Provide the (x, y) coordinate of the cell's center where the given text is located.  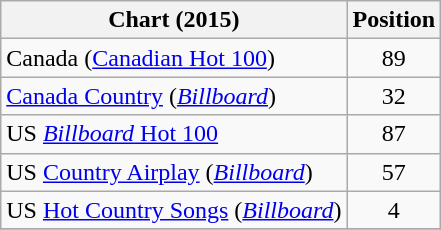
Position (394, 20)
US Billboard Hot 100 (174, 134)
Chart (2015) (174, 20)
4 (394, 210)
Canada (Canadian Hot 100) (174, 58)
57 (394, 172)
Canada Country (Billboard) (174, 96)
US Hot Country Songs (Billboard) (174, 210)
89 (394, 58)
32 (394, 96)
US Country Airplay (Billboard) (174, 172)
87 (394, 134)
